Pinpoint the cell where the given text exists, returning its [X, Y] midpoint coordinate. 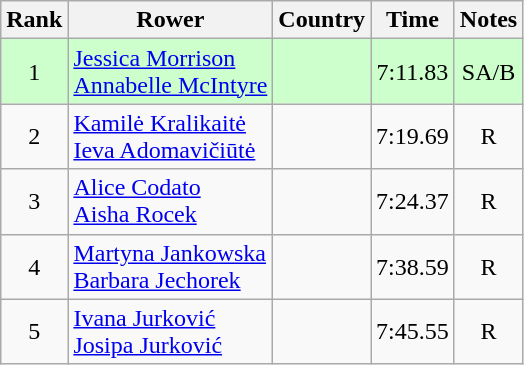
7:38.59 [413, 266]
7:24.37 [413, 202]
Notes [488, 20]
Martyna JankowskaBarbara Jechorek [170, 266]
Ivana JurkovićJosipa Jurković [170, 332]
2 [34, 136]
SA/B [488, 72]
Time [413, 20]
4 [34, 266]
Country [322, 20]
7:19.69 [413, 136]
1 [34, 72]
Rank [34, 20]
3 [34, 202]
5 [34, 332]
Alice CodatoAisha Rocek [170, 202]
Jessica MorrisonAnnabelle McIntyre [170, 72]
7:11.83 [413, 72]
Rower [170, 20]
Kamilė KralikaitėIeva Adomavičiūtė [170, 136]
7:45.55 [413, 332]
